Return the (x, y) coordinate for the center point of the cell that contains the specified text.  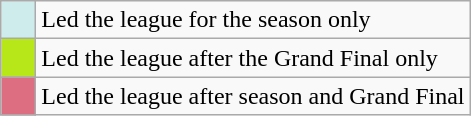
Led the league after the Grand Final only (253, 58)
Led the league for the season only (253, 20)
Led the league after season and Grand Final (253, 96)
